From the cell containing the given text, extract its center point as (x, y) coordinate. 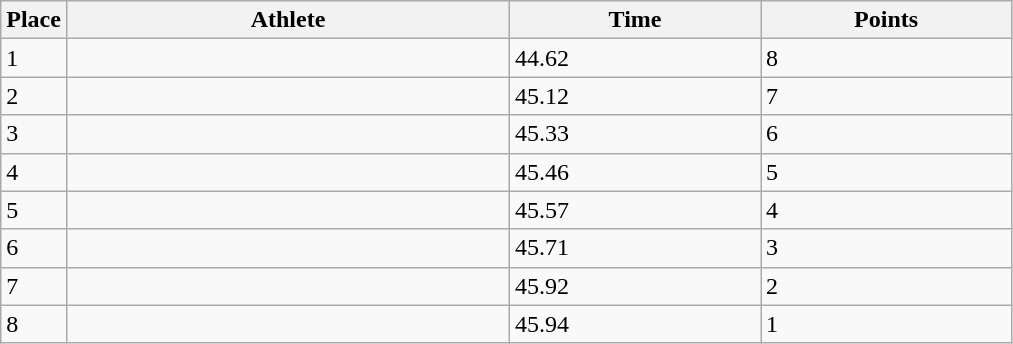
45.71 (636, 248)
Points (886, 20)
Athlete (288, 20)
45.12 (636, 96)
45.46 (636, 172)
45.33 (636, 134)
45.57 (636, 210)
Time (636, 20)
45.94 (636, 324)
45.92 (636, 286)
Place (34, 20)
44.62 (636, 58)
